Extract the (x, y) coordinate from the center of the cell holding the provided text.  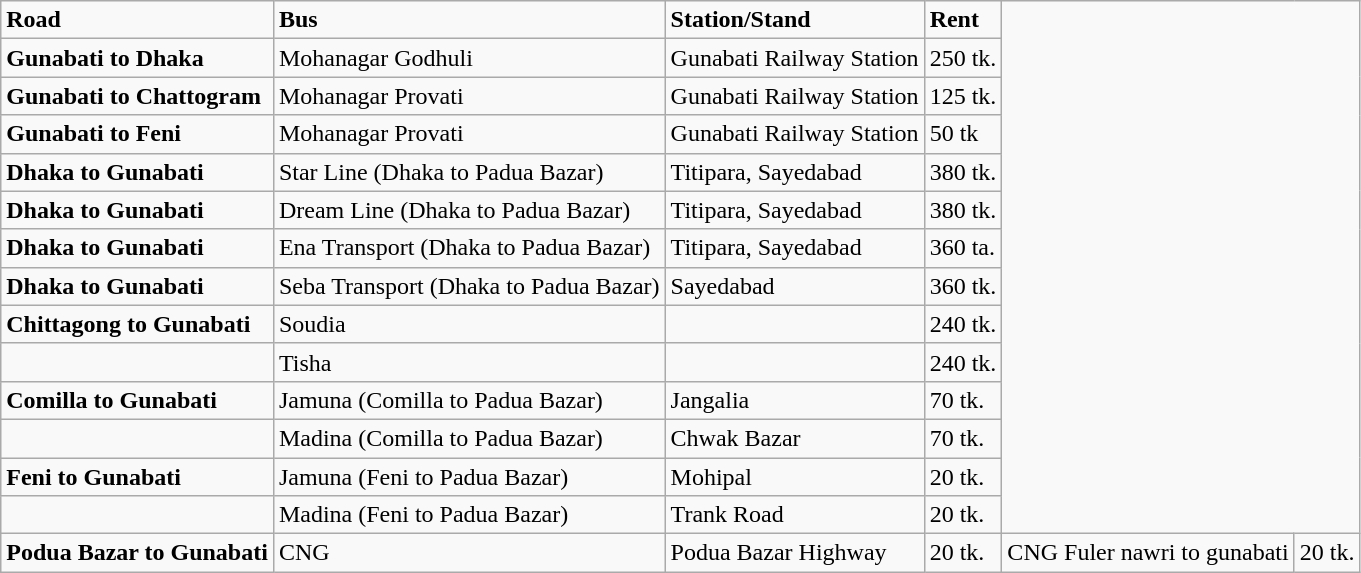
Jangalia (794, 400)
Tisha (469, 362)
Sayedabad (794, 286)
Mohipal (794, 477)
250 tk. (963, 58)
Feni to Gunabati (138, 477)
Trank Road (794, 515)
Chwak Bazar (794, 438)
360 ta. (963, 248)
Star Line (Dhaka to Padua Bazar) (469, 172)
Gunabati to Feni (138, 134)
Gunabati to Dhaka (138, 58)
Podua Bazar Highway (794, 553)
50 tk (963, 134)
125 tk. (963, 96)
Madina (Feni to Padua Bazar) (469, 515)
Ena Transport (Dhaka to Padua Bazar) (469, 248)
CNG Fuler nawri to gunabati (1148, 553)
CNG (469, 553)
Dream Line (Dhaka to Padua Bazar) (469, 210)
Jamuna (Comilla to Padua Bazar) (469, 400)
Rent (963, 20)
Soudia (469, 324)
Gunabati to Chattogram (138, 96)
Bus (469, 20)
Podua Bazar to Gunabati (138, 553)
Jamuna (Feni to Padua Bazar) (469, 477)
Madina (Comilla to Padua Bazar) (469, 438)
360 tk. (963, 286)
Station/Stand (794, 20)
Comilla to Gunabati (138, 400)
Seba Transport (Dhaka to Padua Bazar) (469, 286)
Road (138, 20)
Chittagong to Gunabati (138, 324)
Mohanagar Godhuli (469, 58)
